Detect which cell encompasses the target text, then output its (X, Y) center coordinate. 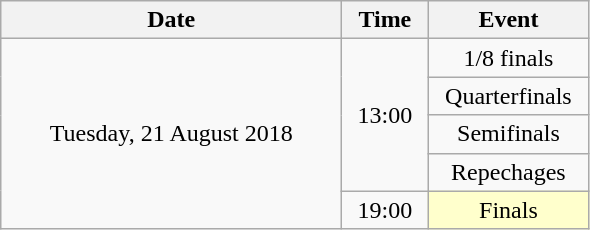
Time (385, 20)
Tuesday, 21 August 2018 (172, 134)
1/8 finals (508, 58)
Repechages (508, 172)
Event (508, 20)
19:00 (385, 210)
Quarterfinals (508, 96)
Finals (508, 210)
Date (172, 20)
Semifinals (508, 134)
13:00 (385, 115)
